Identify which cell holds the provided text, then report its [X, Y] central coordinate. 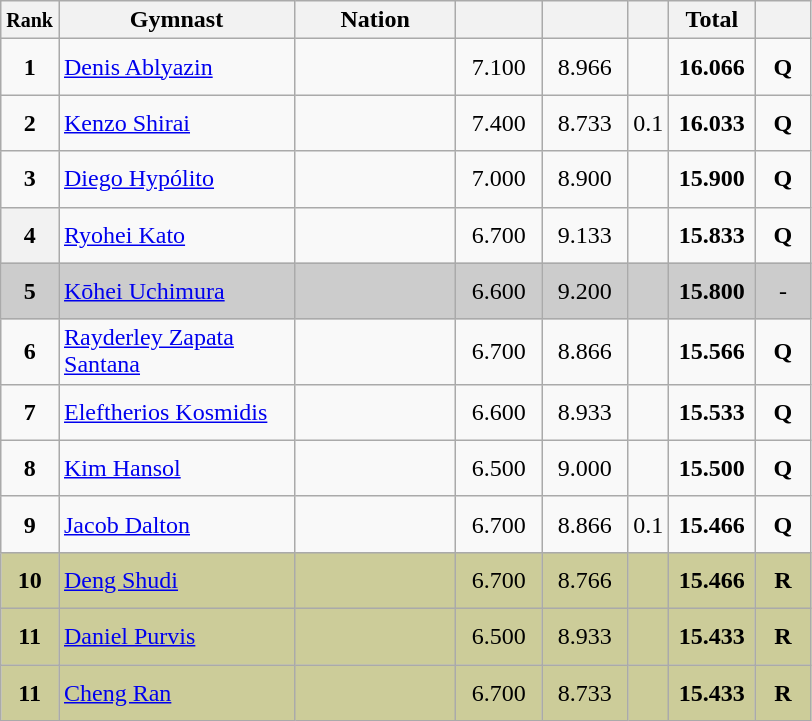
15.900 [712, 179]
Daniel Purvis [176, 636]
Rayderley Zapata Santana [176, 352]
6 [30, 352]
15.833 [712, 235]
8.766 [585, 580]
7.400 [499, 123]
Gymnast [176, 20]
Deng Shudi [176, 580]
10 [30, 580]
7 [30, 412]
9 [30, 524]
Kōhei Uchimura [176, 291]
Denis Ablyazin [176, 67]
- [783, 291]
3 [30, 179]
15.800 [712, 291]
4 [30, 235]
7.000 [499, 179]
15.533 [712, 412]
Kim Hansol [176, 468]
16.066 [712, 67]
Ryohei Kato [176, 235]
1 [30, 67]
15.566 [712, 352]
Total [712, 20]
9.200 [585, 291]
Cheng Ran [176, 692]
16.033 [712, 123]
9.133 [585, 235]
Nation [376, 20]
Diego Hypólito [176, 179]
Kenzo Shirai [176, 123]
8.966 [585, 67]
7.100 [499, 67]
Rank [30, 20]
Jacob Dalton [176, 524]
8 [30, 468]
8.900 [585, 179]
2 [30, 123]
5 [30, 291]
Eleftherios Kosmidis [176, 412]
9.000 [585, 468]
15.500 [712, 468]
